Return (x, y) of the center of cell containing provided text 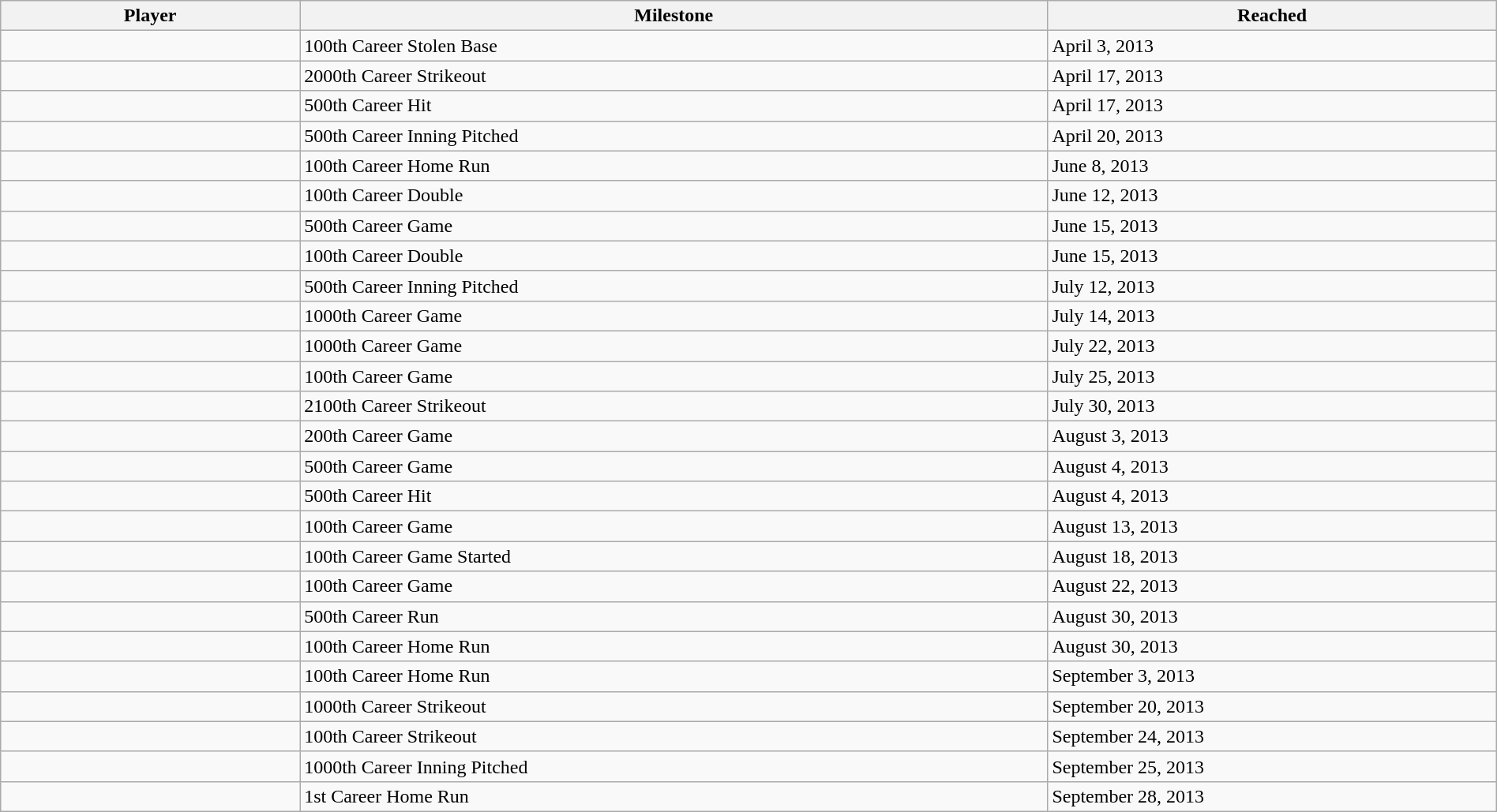
100th Career Stolen Base (674, 46)
2100th Career Strikeout (674, 406)
1000th Career Inning Pitched (674, 766)
July 30, 2013 (1272, 406)
August 22, 2013 (1272, 586)
1st Career Home Run (674, 796)
July 12, 2013 (1272, 286)
September 3, 2013 (1272, 676)
2000th Career Strikeout (674, 76)
June 12, 2013 (1272, 196)
July 14, 2013 (1272, 316)
August 3, 2013 (1272, 436)
September 20, 2013 (1272, 706)
July 25, 2013 (1272, 376)
500th Career Run (674, 616)
April 20, 2013 (1272, 136)
June 8, 2013 (1272, 166)
April 3, 2013 (1272, 46)
1000th Career Strikeout (674, 706)
200th Career Game (674, 436)
100th Career Game Started (674, 556)
September 24, 2013 (1272, 736)
September 25, 2013 (1272, 766)
August 18, 2013 (1272, 556)
August 13, 2013 (1272, 526)
Player (150, 16)
July 22, 2013 (1272, 346)
100th Career Strikeout (674, 736)
September 28, 2013 (1272, 796)
Reached (1272, 16)
Milestone (674, 16)
